Output the (x, y) coordinate of the center of the cell containing the given text.  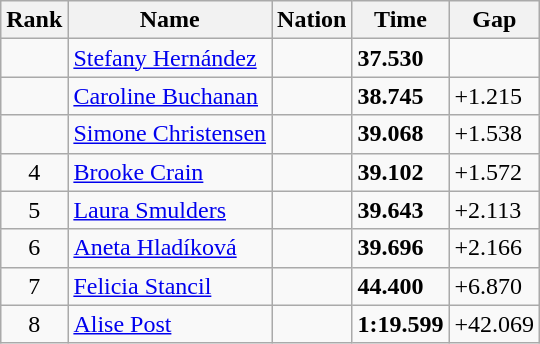
+2.166 (494, 248)
+1.538 (494, 134)
8 (34, 324)
Brooke Crain (170, 172)
38.745 (400, 96)
+1.215 (494, 96)
Time (400, 20)
1:19.599 (400, 324)
Felicia Stancil (170, 286)
44.400 (400, 286)
6 (34, 248)
4 (34, 172)
39.068 (400, 134)
5 (34, 210)
39.643 (400, 210)
39.102 (400, 172)
+2.113 (494, 210)
+1.572 (494, 172)
Name (170, 20)
Laura Smulders (170, 210)
Aneta Hladíková (170, 248)
Gap (494, 20)
Nation (312, 20)
Caroline Buchanan (170, 96)
Simone Christensen (170, 134)
Alise Post (170, 324)
+42.069 (494, 324)
39.696 (400, 248)
7 (34, 286)
+6.870 (494, 286)
37.530 (400, 58)
Stefany Hernández (170, 58)
Rank (34, 20)
